Extract the (x, y) coordinate from the center of the cell holding the provided text.  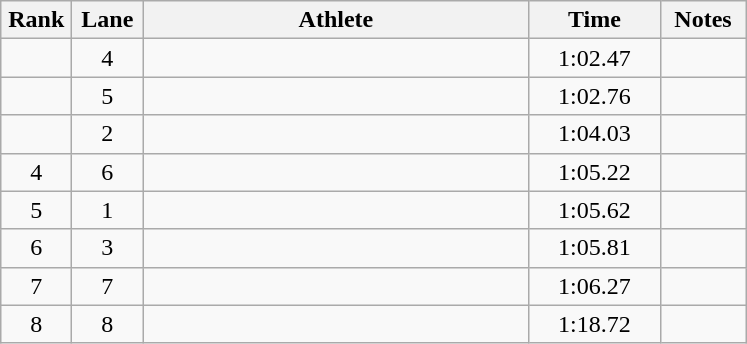
Time (594, 20)
Lane (108, 20)
3 (108, 248)
1:02.76 (594, 96)
1:05.81 (594, 248)
1:06.27 (594, 286)
1:18.72 (594, 324)
Athlete (336, 20)
1:05.22 (594, 172)
Notes (703, 20)
Rank (36, 20)
1:04.03 (594, 134)
1:02.47 (594, 58)
2 (108, 134)
1 (108, 210)
1:05.62 (594, 210)
